Pinpoint the cell where the given text exists, returning its [X, Y] midpoint coordinate. 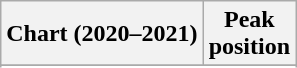
Chart (2020–2021) [102, 34]
Peakposition [249, 34]
